Scan for the cell matching the given text and deliver its [X, Y] coordinate at center. 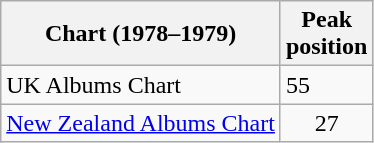
Peakposition [326, 34]
New Zealand Albums Chart [141, 123]
UK Albums Chart [141, 85]
27 [326, 123]
Chart (1978–1979) [141, 34]
55 [326, 85]
